Identify which cell holds the provided text, then report its (X, Y) central coordinate. 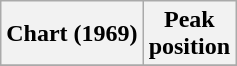
Chart (1969) (72, 34)
Peakposition (189, 34)
